Provide the (x, y) coordinate of the cell's center where the given text is located.  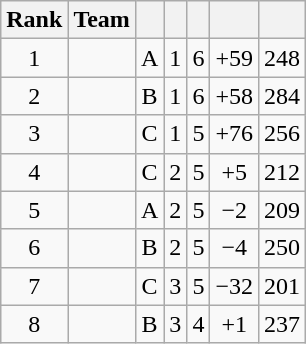
+59 (234, 58)
−4 (234, 248)
212 (282, 172)
+58 (234, 96)
+5 (234, 172)
201 (282, 286)
8 (34, 324)
−32 (234, 286)
284 (282, 96)
248 (282, 58)
237 (282, 324)
Team (102, 20)
+1 (234, 324)
+76 (234, 134)
250 (282, 248)
256 (282, 134)
−2 (234, 210)
209 (282, 210)
Rank (34, 20)
7 (34, 286)
